Return the (x, y) coordinate for the center point of the cell that contains the specified text.  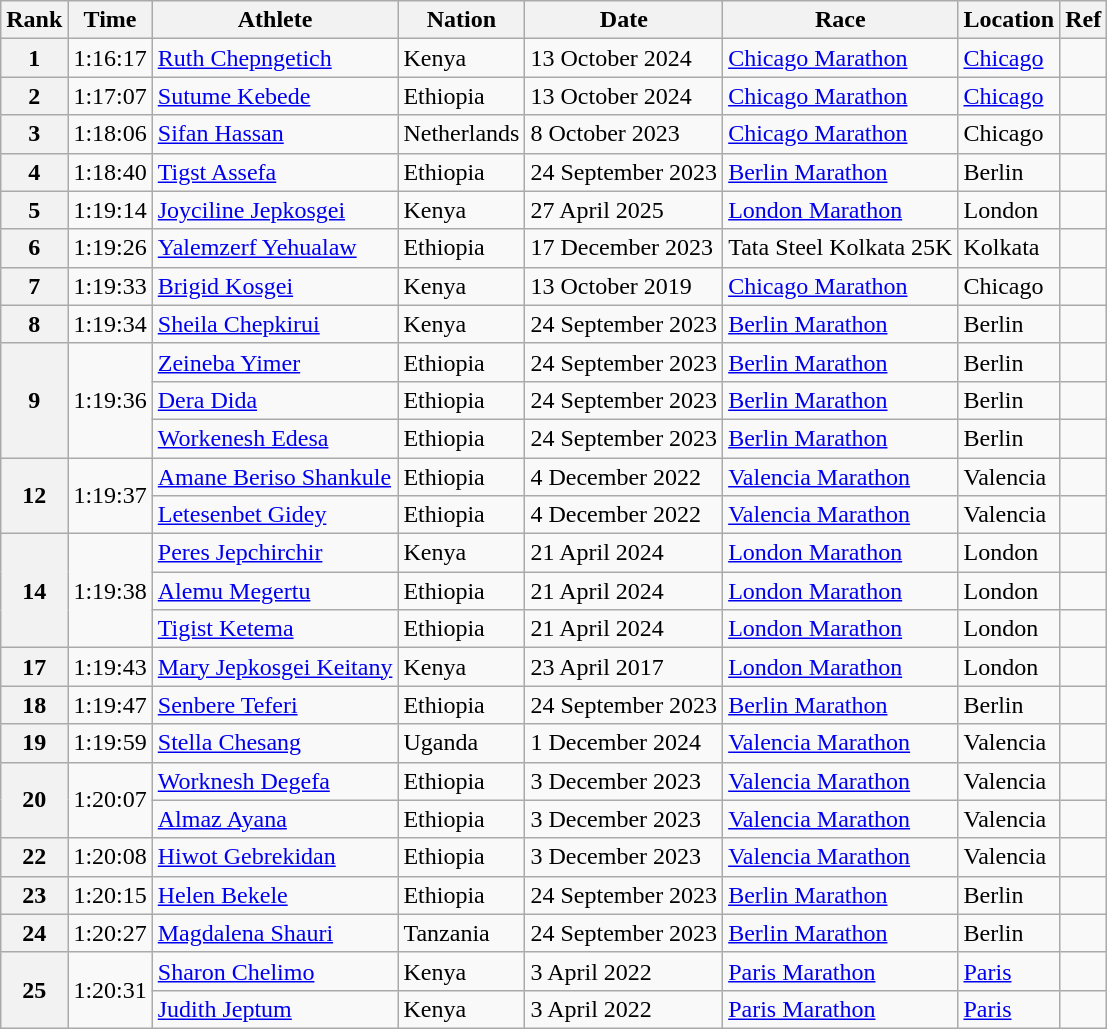
5 (34, 210)
Joyciline Jepkosgei (275, 210)
1:16:17 (110, 58)
Alemu Megertu (275, 591)
18 (34, 705)
1:19:26 (110, 248)
1:19:36 (110, 400)
1:19:37 (110, 496)
20 (34, 800)
13 October 2019 (624, 286)
22 (34, 857)
Dera Dida (275, 400)
24 (34, 933)
Judith Jeptum (275, 1009)
1:20:31 (110, 990)
1:17:07 (110, 96)
Sutume Kebede (275, 96)
Ref (1084, 20)
Brigid Kosgei (275, 286)
1:19:14 (110, 210)
4 (34, 172)
Location (1009, 20)
1:19:47 (110, 705)
Worknesh Degefa (275, 781)
3 (34, 134)
Stella Chesang (275, 743)
25 (34, 990)
1:19:38 (110, 591)
23 (34, 895)
17 December 2023 (624, 248)
Helen Bekele (275, 895)
1 (34, 58)
1:18:06 (110, 134)
1:18:40 (110, 172)
Race (840, 20)
27 April 2025 (624, 210)
Sheila Chepkirui (275, 324)
Nation (462, 20)
Netherlands (462, 134)
Ruth Chepngetich (275, 58)
1:20:08 (110, 857)
14 (34, 591)
7 (34, 286)
1:19:34 (110, 324)
1:19:43 (110, 667)
17 (34, 667)
Senbere Teferi (275, 705)
1:19:59 (110, 743)
Tigist Ketema (275, 629)
Date (624, 20)
12 (34, 496)
Mary Jepkosgei Keitany (275, 667)
8 October 2023 (624, 134)
2 (34, 96)
1:20:27 (110, 933)
Tanzania (462, 933)
Letesenbet Gidey (275, 515)
Yalemzerf Yehualaw (275, 248)
6 (34, 248)
Hiwot Gebrekidan (275, 857)
Kolkata (1009, 248)
Sifan Hassan (275, 134)
Workenesh Edesa (275, 438)
Athlete (275, 20)
19 (34, 743)
9 (34, 400)
Rank (34, 20)
Amane Beriso Shankule (275, 477)
Peres Jepchirchir (275, 553)
8 (34, 324)
1:19:33 (110, 286)
Time (110, 20)
23 April 2017 (624, 667)
Uganda (462, 743)
Tata Steel Kolkata 25K (840, 248)
1:20:15 (110, 895)
Sharon Chelimo (275, 971)
Zeineba Yimer (275, 362)
Magdalena Shauri (275, 933)
1 December 2024 (624, 743)
Almaz Ayana (275, 819)
Tigst Assefa (275, 172)
1:20:07 (110, 800)
